From the cell containing the given text, extract its center point as [X, Y] coordinate. 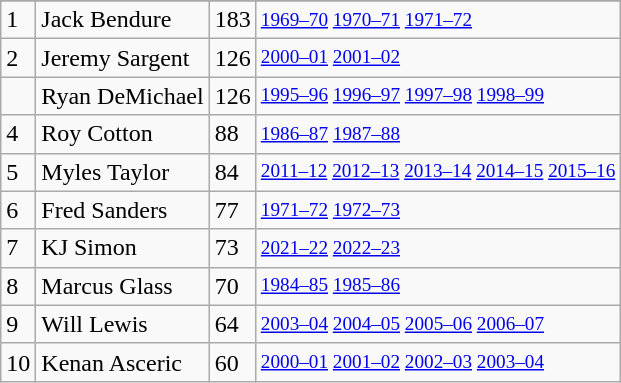
1971–72 1972–73 [438, 210]
5 [18, 172]
2000–01 2001–02 2002–03 2003–04 [438, 362]
183 [232, 20]
73 [232, 248]
9 [18, 324]
Marcus Glass [122, 286]
2003–04 2004–05 2005–06 2006–07 [438, 324]
1986–87 1987–88 [438, 134]
1969–70 1970–71 1971–72 [438, 20]
4 [18, 134]
2021–22 2022–23 [438, 248]
Jack Bendure [122, 20]
Will Lewis [122, 324]
2 [18, 58]
1 [18, 20]
Roy Cotton [122, 134]
6 [18, 210]
70 [232, 286]
77 [232, 210]
2011–12 2012–13 2013–14 2014–15 2015–16 [438, 172]
1984–85 1985–86 [438, 286]
1995–96 1996–97 1997–98 1998–99 [438, 96]
64 [232, 324]
88 [232, 134]
KJ Simon [122, 248]
7 [18, 248]
Kenan Asceric [122, 362]
60 [232, 362]
Fred Sanders [122, 210]
Jeremy Sargent [122, 58]
10 [18, 362]
84 [232, 172]
Myles Taylor [122, 172]
8 [18, 286]
2000–01 2001–02 [438, 58]
Ryan DeMichael [122, 96]
